Extract the [X, Y] coordinate from the center of the cell holding the provided text.  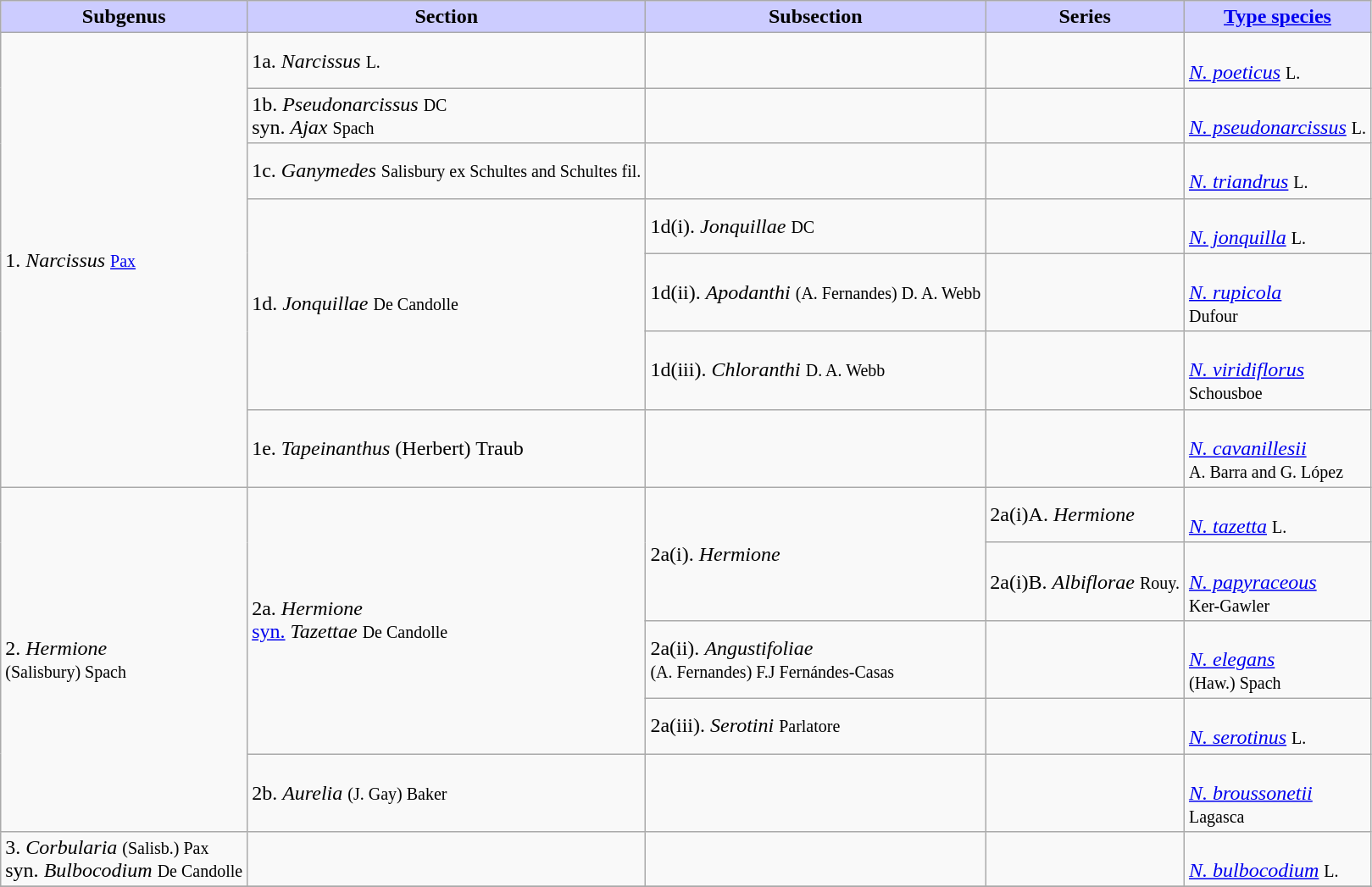
N. cavanillesii A. Barra and G. López [1277, 448]
2a(i)A. Hermione [1085, 515]
N. papyraceous Ker-Gawler [1277, 581]
Subsection [815, 17]
N. viridiflorus Schousboe [1277, 370]
1d(iii). Chloranthi D. A. Webb [815, 370]
1e. Tapeinanthus (Herbert) Traub [447, 448]
N. jonquilla L. [1277, 225]
N. serotinus L. [1277, 725]
Series [1085, 17]
1b. Pseudonarcissus DCsyn. Ajax Spach [447, 115]
1d. Jonquillae De Candolle [447, 303]
2a(i). Hermione [815, 554]
N. poeticus L. [1277, 61]
1. Narcissus Pax [124, 260]
Type species [1277, 17]
N. elegans (Haw.) Spach [1277, 659]
2a(ii). Angustifoliae (A. Fernandes) F.J Fernándes-Casas [815, 659]
N. tazetta L. [1277, 515]
1a. Narcissus L. [447, 61]
1d(i). Jonquillae DC [815, 225]
Subgenus [124, 17]
Section [447, 17]
2a(i)B. Albiflorae Rouy. [1085, 581]
N. rupicola Dufour [1277, 292]
N. broussonetii Lagasca [1277, 793]
1c. Ganymedes Salisbury ex Schultes and Schultes fil. [447, 171]
2a. Hermione syn. Tazettae De Candolle [447, 620]
N. pseudonarcissus L. [1277, 115]
2b. Aurelia (J. Gay) Baker [447, 793]
2a(iii). Serotini Parlatore [815, 725]
2. Hermione (Salisbury) Spach [124, 659]
1d(ii). Apodanthi (A. Fernandes) D. A. Webb [815, 292]
N. bulbocodium L. [1277, 859]
3. Corbularia (Salisb.) Paxsyn. Bulbocodium De Candolle [124, 859]
N. triandrus L. [1277, 171]
